Find where the given text appears and provide that cell's center as (x, y) coordinate. 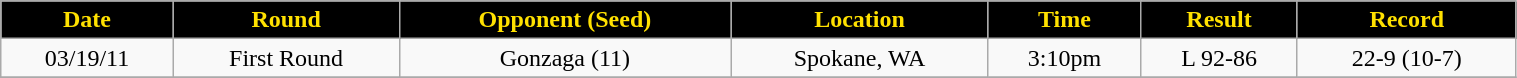
22-9 (10-7) (1406, 58)
L 92-86 (1220, 58)
Gonzaga (11) (565, 58)
Date (87, 20)
3:10pm (1064, 58)
Result (1220, 20)
Spokane, WA (860, 58)
Location (860, 20)
Record (1406, 20)
Opponent (Seed) (565, 20)
Round (286, 20)
Time (1064, 20)
First Round (286, 58)
03/19/11 (87, 58)
